Determine the (x, y) coordinate at the center of the cell enclosing the given text.  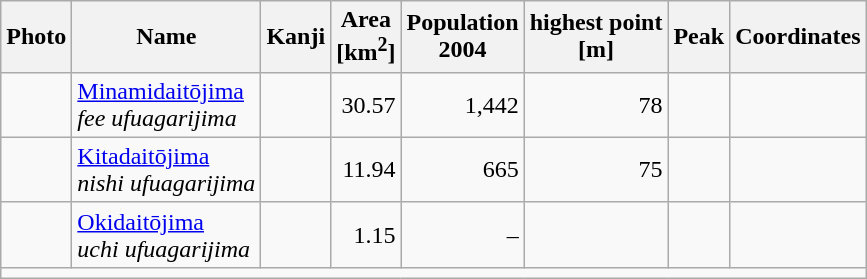
Kanji (296, 37)
1,442 (462, 104)
highest point[m] (596, 37)
Peak (699, 37)
Minamidaitōjimafee ufuagarijima (166, 104)
11.94 (366, 170)
Kitadaitōjimanishi ufuagarijima (166, 170)
75 (596, 170)
Coordinates (798, 37)
665 (462, 170)
Photo (36, 37)
1.15 (366, 234)
– (462, 234)
30.57 (366, 104)
Population2004 (462, 37)
Name (166, 37)
Okidaitōjimauchi ufuagarijima (166, 234)
Area[km2] (366, 37)
78 (596, 104)
